Provide the (x, y) coordinate of the cell's center where the given text is located.  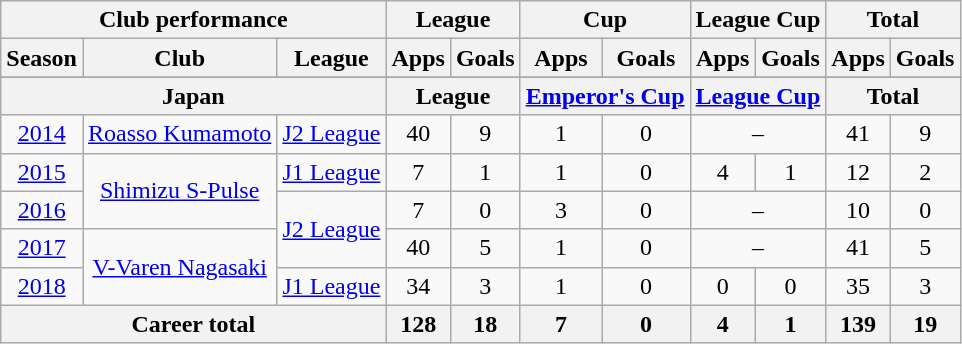
19 (925, 324)
2015 (42, 172)
Japan (194, 96)
Emperor's Cup (605, 96)
Career total (194, 324)
128 (418, 324)
35 (858, 286)
2017 (42, 248)
2018 (42, 286)
2014 (42, 134)
Club (179, 58)
34 (418, 286)
2 (925, 172)
Shimizu S-Pulse (179, 191)
18 (485, 324)
Season (42, 58)
Club performance (194, 20)
2016 (42, 210)
Roasso Kumamoto (179, 134)
12 (858, 172)
10 (858, 210)
V-Varen Nagasaki (179, 267)
139 (858, 324)
Cup (605, 20)
